Extract the (x, y) coordinate from the center of the cell holding the provided text.  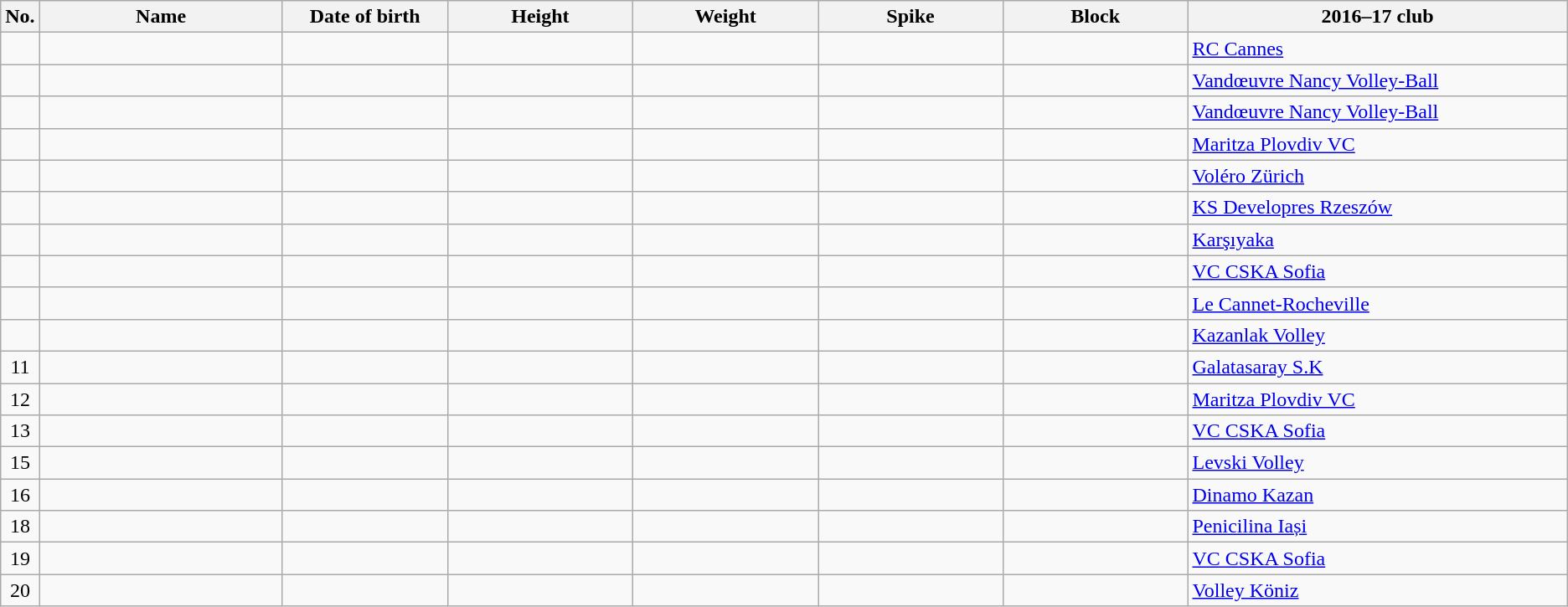
Levski Volley (1377, 463)
19 (20, 558)
Kazanlak Volley (1377, 335)
Weight (725, 17)
KS Developres Rzeszów (1377, 208)
Galatasaray S.K (1377, 367)
Dinamo Kazan (1377, 495)
20 (20, 590)
Name (161, 17)
Volley Köniz (1377, 590)
Le Cannet-Rocheville (1377, 303)
11 (20, 367)
Voléro Zürich (1377, 176)
13 (20, 431)
Date of birth (365, 17)
Height (539, 17)
15 (20, 463)
18 (20, 527)
Block (1096, 17)
12 (20, 399)
Penicilina Iași (1377, 527)
Karşıyaka (1377, 239)
16 (20, 495)
2016–17 club (1377, 17)
RC Cannes (1377, 49)
Spike (911, 17)
No. (20, 17)
